Pinpoint the cell where the given text exists, returning its [X, Y] midpoint coordinate. 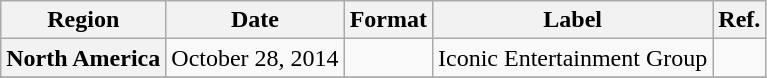
North America [84, 58]
Date [255, 20]
Ref. [740, 20]
October 28, 2014 [255, 58]
Region [84, 20]
Iconic Entertainment Group [572, 58]
Label [572, 20]
Format [388, 20]
